Provide the (x, y) coordinate of the cell's center where the given text is located.  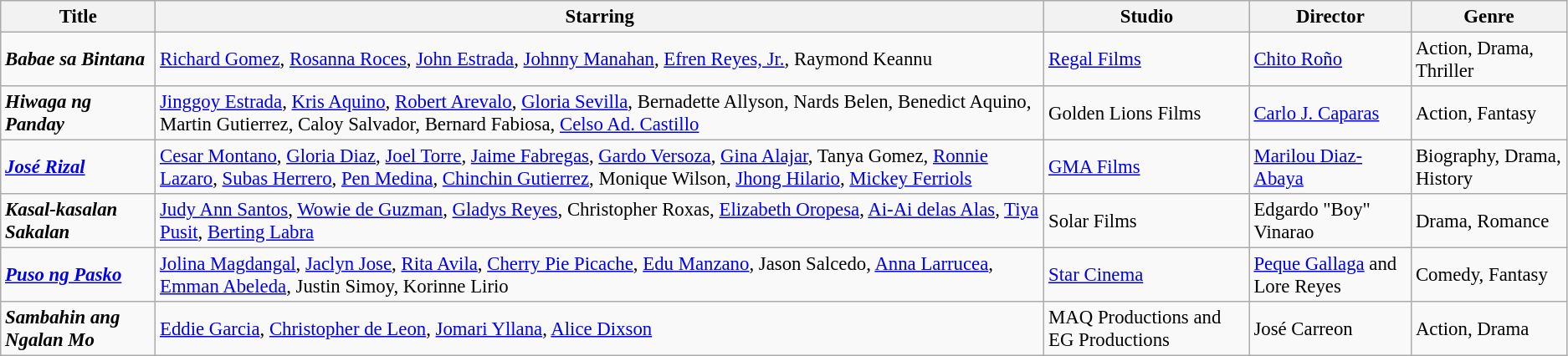
Carlo J. Caparas (1330, 114)
Judy Ann Santos, Wowie de Guzman, Gladys Reyes, Christopher Roxas, Elizabeth Oropesa, Ai-Ai delas Alas, Tiya Pusit, Berting Labra (600, 221)
Director (1330, 17)
Kasal-kasalan Sakalan (79, 221)
Regal Films (1146, 60)
Richard Gomez, Rosanna Roces, John Estrada, Johnny Manahan, Efren Reyes, Jr., Raymond Keannu (600, 60)
Comedy, Fantasy (1489, 276)
Solar Films (1146, 221)
Starring (600, 17)
Biography, Drama, History (1489, 167)
Puso ng Pasko (79, 276)
Drama, Romance (1489, 221)
Genre (1489, 17)
Action, Fantasy (1489, 114)
Jolina Magdangal, Jaclyn Jose, Rita Avila, Cherry Pie Picache, Edu Manzano, Jason Salcedo, Anna Larrucea, Emman Abeleda, Justin Simoy, Korinne Lirio (600, 276)
José Rizal (79, 167)
Star Cinema (1146, 276)
Action, Drama, Thriller (1489, 60)
Edgardo "Boy" Vinarao (1330, 221)
Golden Lions Films (1146, 114)
Peque Gallaga and Lore Reyes (1330, 276)
Marilou Diaz-Abaya (1330, 167)
Babae sa Bintana (79, 60)
Studio (1146, 17)
GMA Films (1146, 167)
Title (79, 17)
Hiwaga ng Panday (79, 114)
Chito Roño (1330, 60)
